Return [X, Y] of the center of cell containing provided text 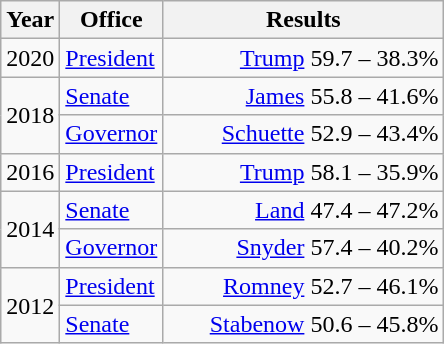
2020 [30, 58]
2016 [30, 172]
2018 [30, 115]
Trump 58.1 – 35.9% [304, 172]
2012 [30, 305]
Schuette 52.9 – 43.4% [304, 134]
Stabenow 50.6 – 45.8% [304, 324]
Office [112, 20]
2014 [30, 229]
Romney 52.7 – 46.1% [304, 286]
James 55.8 – 41.6% [304, 96]
Year [30, 20]
Trump 59.7 – 38.3% [304, 58]
Snyder 57.4 – 40.2% [304, 248]
Results [304, 20]
Land 47.4 – 47.2% [304, 210]
